Search for the cell housing the specified text and yield its (X, Y) center coordinate. 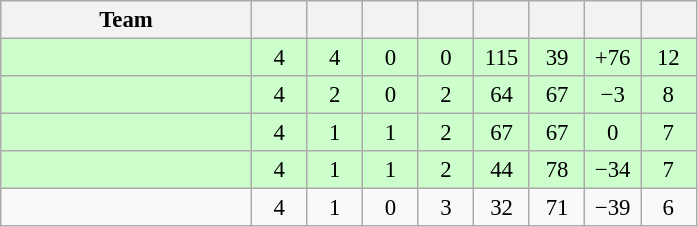
3 (446, 208)
+76 (613, 58)
6 (668, 208)
115 (502, 58)
−3 (613, 95)
44 (502, 170)
64 (502, 95)
78 (557, 170)
12 (668, 58)
71 (557, 208)
32 (502, 208)
−39 (613, 208)
39 (557, 58)
−34 (613, 170)
8 (668, 95)
Team (126, 20)
